Identify which cell holds the provided text, then report its [X, Y] central coordinate. 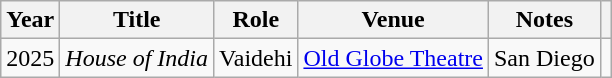
2025 [30, 58]
House of India [137, 58]
Venue [394, 20]
Old Globe Theatre [394, 58]
San Diego [544, 58]
Notes [544, 20]
Title [137, 20]
Vaidehi [256, 58]
Role [256, 20]
Year [30, 20]
